From the cell containing the given text, extract its center point as (x, y) coordinate. 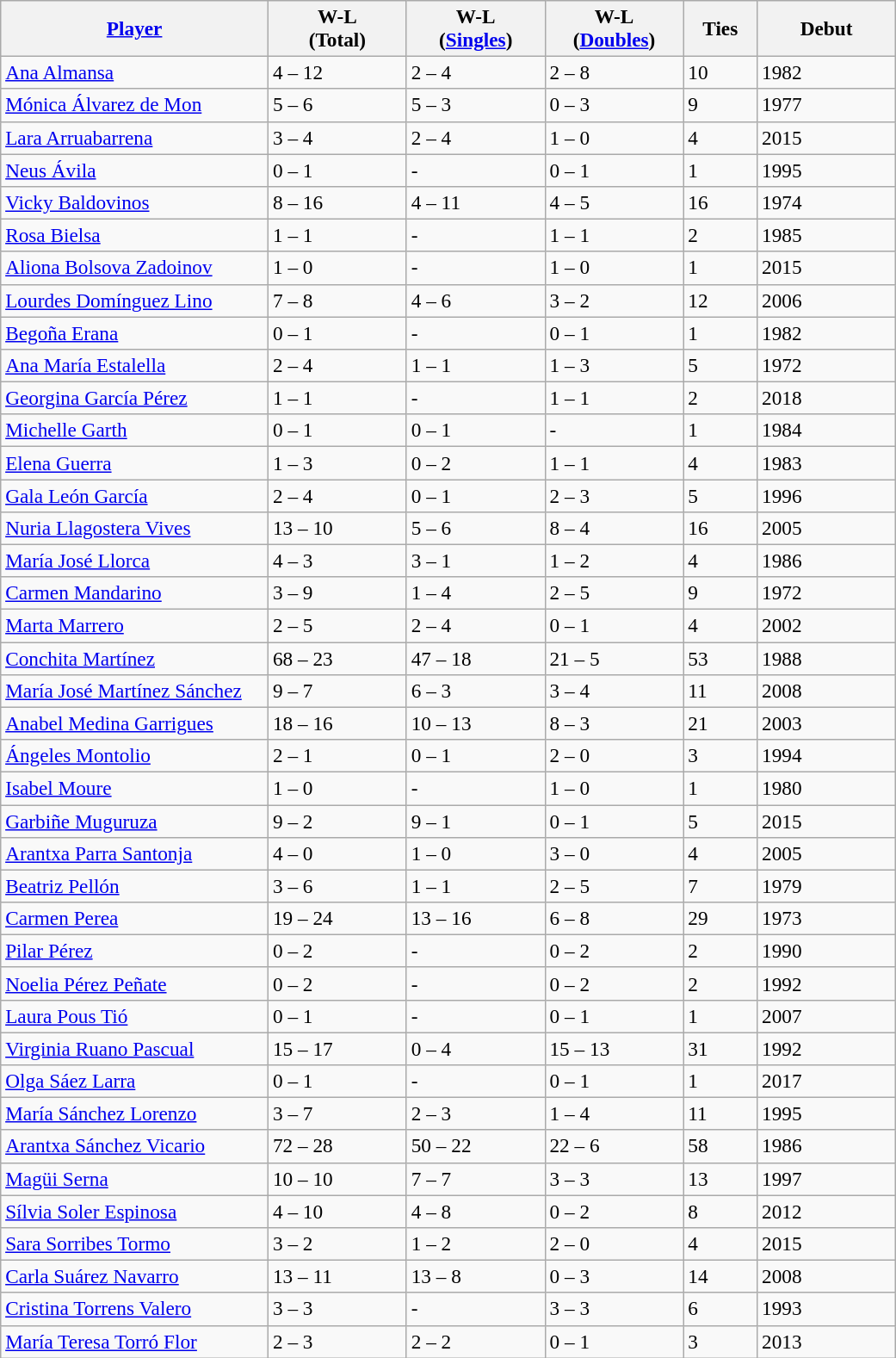
2002 (826, 625)
72 – 28 (337, 1146)
5 – 3 (475, 105)
1977 (826, 105)
9 – 2 (337, 821)
2 – 2 (475, 1342)
15 – 13 (615, 1048)
Gala León García (134, 495)
47 – 18 (475, 658)
W-L(Singles) (475, 28)
13 – 16 (475, 918)
1979 (826, 886)
1984 (826, 431)
3 – 6 (337, 886)
6 (720, 1309)
Lourdes Domínguez Lino (134, 301)
Cristina Torrens Valero (134, 1309)
13 – 10 (337, 528)
Elena Guerra (134, 462)
2003 (826, 723)
2017 (826, 1081)
19 – 24 (337, 918)
9 – 7 (337, 691)
6 – 8 (615, 918)
Vicky Baldovinos (134, 202)
María Teresa Torró Flor (134, 1342)
2007 (826, 1016)
Sílvia Soler Espinosa (134, 1211)
4 – 10 (337, 1211)
Ana María Estalella (134, 365)
Noelia Pérez Peñate (134, 983)
Mónica Álvarez de Mon (134, 105)
1974 (826, 202)
13 – 8 (475, 1276)
María José Martínez Sánchez (134, 691)
4 – 6 (475, 301)
2006 (826, 301)
10 – 13 (475, 723)
Ana Almansa (134, 72)
Michelle Garth (134, 431)
Magüi Serna (134, 1179)
7 – 7 (475, 1179)
14 (720, 1276)
18 – 16 (337, 723)
4 – 0 (337, 853)
8 – 16 (337, 202)
Begoña Erana (134, 332)
1985 (826, 235)
María Sánchez Lorenzo (134, 1113)
3 – 7 (337, 1113)
Carmen Mandarino (134, 593)
Debut (826, 28)
1983 (826, 462)
1980 (826, 788)
6 – 3 (475, 691)
8 (720, 1211)
58 (720, 1146)
W-L(Doubles) (615, 28)
2012 (826, 1211)
10 (720, 72)
4 – 12 (337, 72)
Ángeles Montolio (134, 755)
15 – 17 (337, 1048)
8 – 4 (615, 528)
1990 (826, 951)
8 – 3 (615, 723)
22 – 6 (615, 1146)
2018 (826, 398)
Garbiñe Muguruza (134, 821)
1993 (826, 1309)
Sara Sorribes Tormo (134, 1243)
1988 (826, 658)
3 – 1 (475, 561)
Carmen Perea (134, 918)
Neus Ávila (134, 170)
29 (720, 918)
7 – 8 (337, 301)
1973 (826, 918)
21 – 5 (615, 658)
31 (720, 1048)
13 – 11 (337, 1276)
Ties (720, 28)
2013 (826, 1342)
4 – 11 (475, 202)
3 – 0 (615, 853)
Arantxa Parra Santonja (134, 853)
50 – 22 (475, 1146)
1996 (826, 495)
Aliona Bolsova Zadoinov (134, 268)
1994 (826, 755)
Player (134, 28)
7 (720, 886)
4 – 5 (615, 202)
Pilar Pérez (134, 951)
0 – 4 (475, 1048)
13 (720, 1179)
Isabel Moure (134, 788)
Beatriz Pellón (134, 886)
9 – 1 (475, 821)
12 (720, 301)
21 (720, 723)
68 – 23 (337, 658)
Conchita Martínez (134, 658)
4 – 3 (337, 561)
2 – 1 (337, 755)
53 (720, 658)
Lara Arruabarrena (134, 138)
Georgina García Pérez (134, 398)
10 – 10 (337, 1179)
3 – 9 (337, 593)
W-L(Total) (337, 28)
Virginia Ruano Pascual (134, 1048)
1997 (826, 1179)
Nuria Llagostera Vives (134, 528)
Laura Pous Tió (134, 1016)
Marta Marrero (134, 625)
Rosa Bielsa (134, 235)
Olga Sáez Larra (134, 1081)
4 – 8 (475, 1211)
Arantxa Sánchez Vicario (134, 1146)
Anabel Medina Garrigues (134, 723)
2 – 8 (615, 72)
Carla Suárez Navarro (134, 1276)
María José Llorca (134, 561)
